From the cell containing the given text, extract its center point as [X, Y] coordinate. 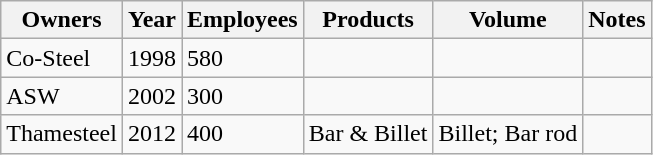
1998 [152, 58]
580 [243, 58]
2002 [152, 96]
300 [243, 96]
Owners [62, 20]
Volume [508, 20]
Products [368, 20]
Bar & Billet [368, 134]
400 [243, 134]
Employees [243, 20]
Co-Steel [62, 58]
Year [152, 20]
Notes [617, 20]
Thamesteel [62, 134]
2012 [152, 134]
Billet; Bar rod [508, 134]
ASW [62, 96]
